From the cell containing the given text, extract its center point as (X, Y) coordinate. 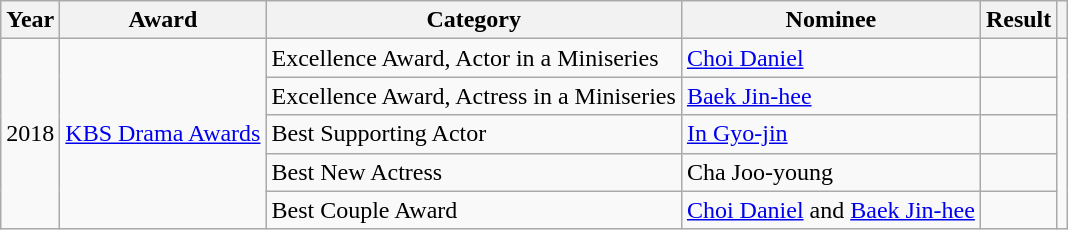
2018 (30, 134)
Category (474, 20)
Best New Actress (474, 172)
Baek Jin-hee (830, 96)
Result (1018, 20)
Year (30, 20)
Award (163, 20)
Cha Joo-young (830, 172)
In Gyo-jin (830, 134)
Choi Daniel (830, 58)
Best Couple Award (474, 210)
KBS Drama Awards (163, 134)
Excellence Award, Actress in a Miniseries (474, 96)
Excellence Award, Actor in a Miniseries (474, 58)
Nominee (830, 20)
Choi Daniel and Baek Jin-hee (830, 210)
Best Supporting Actor (474, 134)
